Determine the (X, Y) coordinate at the center of the cell enclosing the given text.  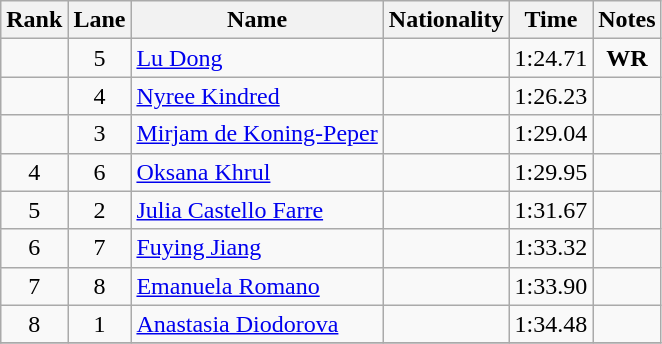
Time (551, 20)
1:31.67 (551, 210)
Oksana Khrul (257, 172)
1:29.95 (551, 172)
2 (100, 210)
Anastasia Diodorova (257, 324)
Rank (34, 20)
1:24.71 (551, 58)
3 (100, 134)
1:26.23 (551, 96)
Fuying Jiang (257, 248)
Nationality (446, 20)
Notes (627, 20)
1 (100, 324)
Mirjam de Koning-Peper (257, 134)
Nyree Kindred (257, 96)
1:34.48 (551, 324)
Julia Castello Farre (257, 210)
Lane (100, 20)
1:29.04 (551, 134)
Lu Dong (257, 58)
Name (257, 20)
1:33.32 (551, 248)
WR (627, 58)
1:33.90 (551, 286)
Emanuela Romano (257, 286)
